Detect which cell encompasses the target text, then output its [X, Y] center coordinate. 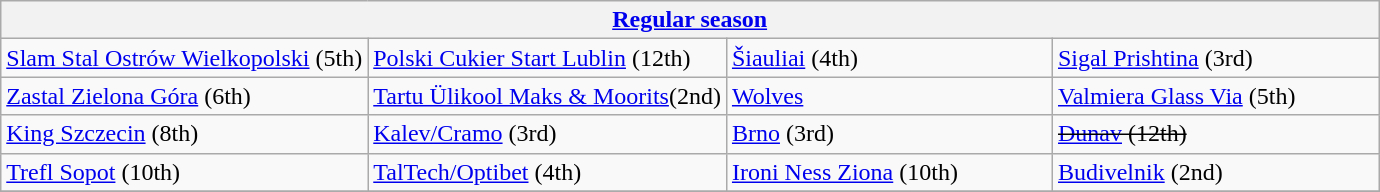
Valmiera Glass Via (5th) [1215, 96]
Regular season [690, 20]
Sigal Prishtina (3rd) [1215, 58]
Brno (3rd) [889, 134]
Budivelnik (2nd) [1215, 172]
TalTech/Optibet (4th) [548, 172]
Polski Cukier Start Lublin (12th) [548, 58]
Šiauliai (4th) [889, 58]
King Szczecin (8th) [184, 134]
Tartu Ülikool Maks & Moorits(2nd) [548, 96]
Kalev/Cramo (3rd) [548, 134]
Zastal Zielona Góra (6th) [184, 96]
Dunav (12th) [1215, 134]
Slam Stal Ostrów Wielkopolski (5th) [184, 58]
Ironi Ness Ziona (10th) [889, 172]
Wolves [889, 96]
Trefl Sopot (10th) [184, 172]
